Pinpoint the cell where the given text exists, returning its [x, y] midpoint coordinate. 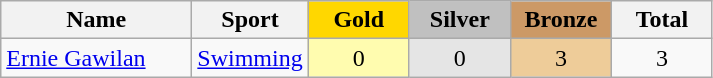
Ernie Gawilan [96, 58]
Sport [250, 20]
Bronze [560, 20]
Total [662, 20]
Swimming [250, 58]
Silver [460, 20]
Name [96, 20]
Gold [358, 20]
